Find where the given text appears and provide that cell's center as [X, Y] coordinate. 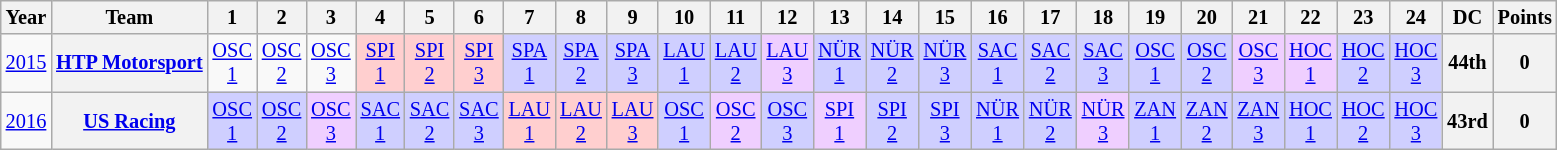
14 [892, 17]
23 [1364, 17]
16 [998, 17]
12 [787, 17]
DC [1467, 17]
ZAN3 [1259, 121]
21 [1259, 17]
22 [1310, 17]
SPA2 [581, 63]
4 [380, 17]
2 [282, 17]
Points [1525, 17]
43rd [1467, 121]
SPA3 [633, 63]
7 [530, 17]
20 [1207, 17]
17 [1050, 17]
ZAN1 [1155, 121]
Year [26, 17]
US Racing [129, 121]
44th [1467, 63]
3 [330, 17]
24 [1416, 17]
2016 [26, 121]
ZAN2 [1207, 121]
18 [1104, 17]
1 [232, 17]
HTP Motorsport [129, 63]
6 [478, 17]
SPA1 [530, 63]
9 [633, 17]
11 [736, 17]
Team [129, 17]
15 [944, 17]
13 [840, 17]
5 [430, 17]
19 [1155, 17]
10 [684, 17]
2015 [26, 63]
8 [581, 17]
